For the text-containing cell, return its midpoint in (x, y) coordinate format. 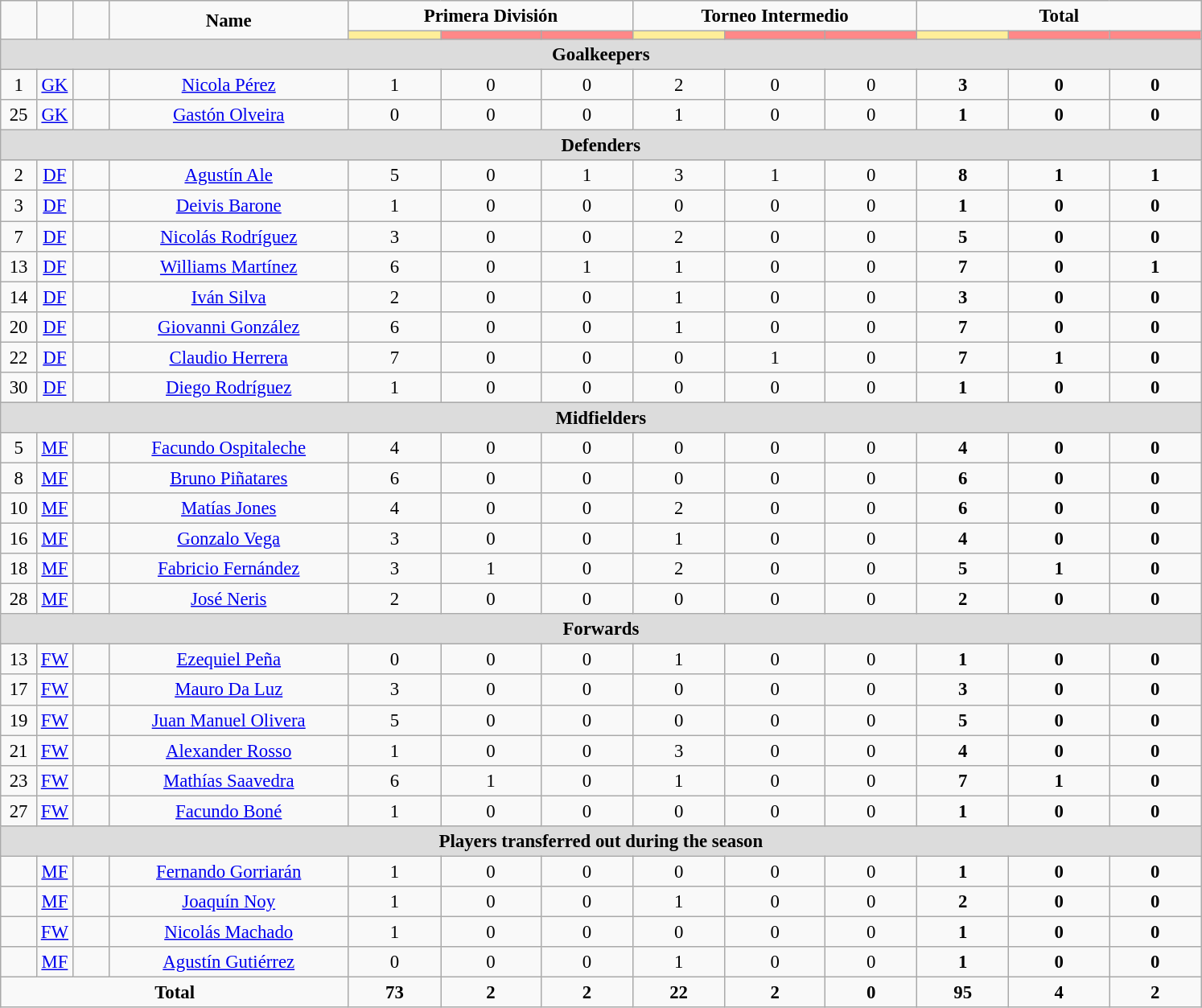
Players transferred out during the season (601, 841)
25 (19, 115)
Claudio Herrera (228, 357)
16 (19, 539)
14 (19, 297)
Mathías Saavedra (228, 780)
Primera División (491, 16)
95 (963, 993)
Gonzalo Vega (228, 539)
Alexander Rosso (228, 751)
Defenders (601, 146)
27 (19, 811)
Deivis Barone (228, 206)
Williams Martínez (228, 266)
Agustín Gutiérrez (228, 962)
Nicolás Rodríguez (228, 237)
10 (19, 508)
Mauro Da Luz (228, 690)
Bruno Piñatares (228, 478)
Joaquín Noy (228, 902)
Nicola Pérez (228, 85)
73 (394, 993)
Facundo Boné (228, 811)
José Neris (228, 599)
Juan Manuel Olivera (228, 720)
23 (19, 780)
21 (19, 751)
Goalkeepers (601, 55)
Giovanni González (228, 327)
Nicolás Machado (228, 932)
30 (19, 388)
18 (19, 569)
Matías Jones (228, 508)
Gastón Olveira (228, 115)
Torneo Intermedio (776, 16)
19 (19, 720)
Fabricio Fernández (228, 569)
Name (228, 20)
Ezequiel Peña (228, 660)
Agustín Ale (228, 176)
17 (19, 690)
Forwards (601, 629)
20 (19, 327)
Fernando Gorriarán (228, 871)
28 (19, 599)
Iván Silva (228, 297)
Midfielders (601, 418)
Diego Rodríguez (228, 388)
Facundo Ospitaleche (228, 448)
